Determine the (x, y) coordinate at the center of the cell enclosing the given text.  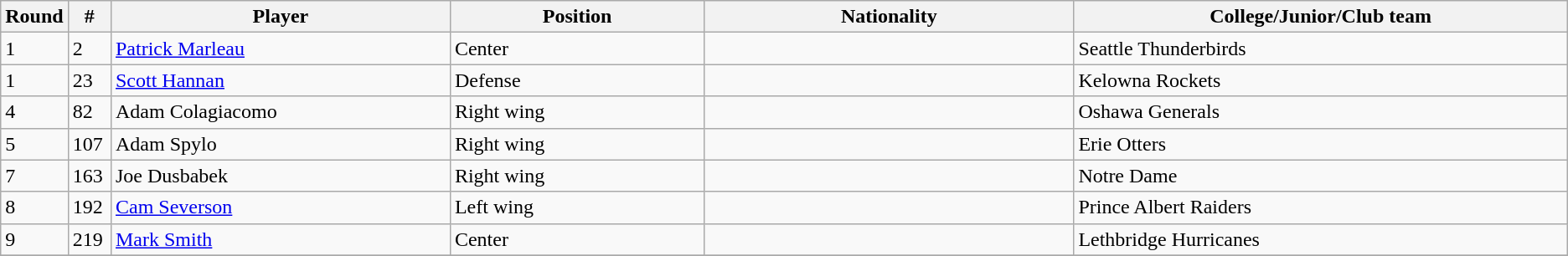
9 (34, 239)
5 (34, 144)
Mark Smith (280, 239)
Erie Otters (1320, 144)
107 (89, 144)
Adam Spylo (280, 144)
Notre Dame (1320, 176)
Patrick Marleau (280, 49)
7 (34, 176)
# (89, 17)
Left wing (576, 207)
4 (34, 112)
163 (89, 176)
Scott Hannan (280, 80)
219 (89, 239)
Player (280, 17)
8 (34, 207)
Round (34, 17)
College/Junior/Club team (1320, 17)
82 (89, 112)
Adam Colagiacomo (280, 112)
Cam Severson (280, 207)
23 (89, 80)
Kelowna Rockets (1320, 80)
Lethbridge Hurricanes (1320, 239)
Prince Albert Raiders (1320, 207)
Nationality (890, 17)
2 (89, 49)
192 (89, 207)
Defense (576, 80)
Seattle Thunderbirds (1320, 49)
Position (576, 17)
Oshawa Generals (1320, 112)
Joe Dusbabek (280, 176)
